Find where the given text appears and provide that cell's center as (X, Y) coordinate. 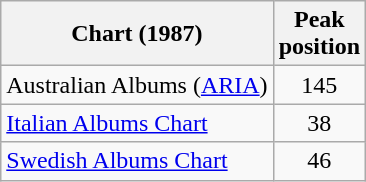
Australian Albums (ARIA) (137, 85)
Swedish Albums Chart (137, 161)
46 (319, 161)
Italian Albums Chart (137, 123)
38 (319, 123)
Peakposition (319, 34)
145 (319, 85)
Chart (1987) (137, 34)
